Find where the given text appears and provide that cell's center as [X, Y] coordinate. 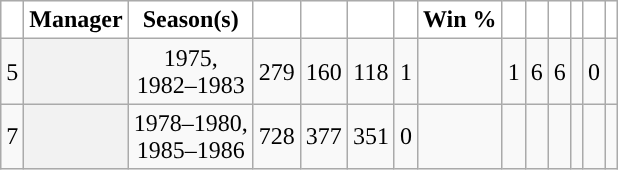
Win % [460, 20]
7 [12, 136]
1978–1980,1985–1986 [190, 136]
377 [324, 136]
728 [276, 136]
Manager [76, 20]
118 [370, 72]
351 [370, 136]
5 [12, 72]
279 [276, 72]
1975,1982–1983 [190, 72]
Season(s) [190, 20]
160 [324, 72]
